Locate the cell with the specified text and output its [x, y] center coordinate. 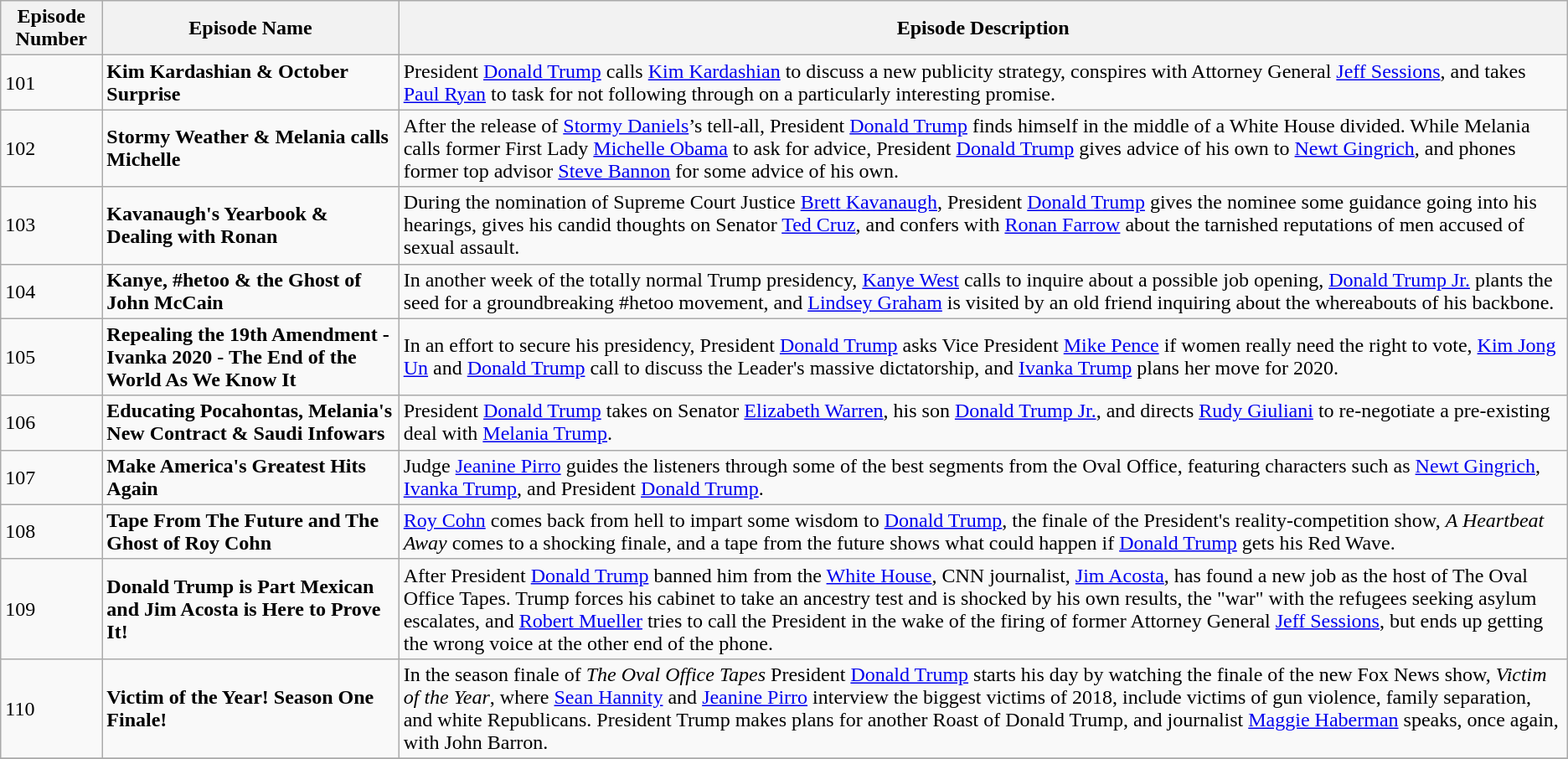
Kavanaugh's Yearbook & Dealing with Ronan [250, 225]
103 [52, 225]
Donald Trump is Part Mexican and Jim Acosta is Here to Prove It! [250, 608]
Episode Description [983, 28]
101 [52, 82]
Kanye, #hetoo & the Ghost of John McCain [250, 292]
Episode Name [250, 28]
Victim of the Year! Season One Finale! [250, 709]
Tape From The Future and The Ghost of Roy Cohn [250, 531]
102 [52, 148]
110 [52, 709]
106 [52, 422]
Repealing the 19th Amendment - Ivanka 2020 - The End of the World As We Know It [250, 357]
Episode Number [52, 28]
Kim Kardashian & October Surprise [250, 82]
105 [52, 357]
Make America's Greatest Hits Again [250, 478]
108 [52, 531]
Educating Pocahontas, Melania's New Contract & Saudi Infowars [250, 422]
104 [52, 292]
Stormy Weather & Melania calls Michelle [250, 148]
107 [52, 478]
109 [52, 608]
